From the cell containing the given text, extract its center point as (X, Y) coordinate. 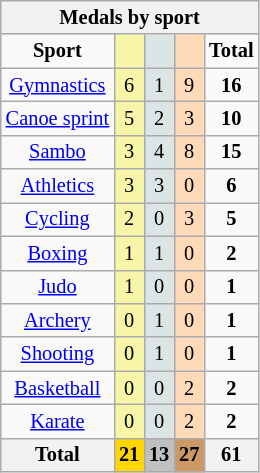
Sport (58, 51)
Archery (58, 320)
Medals by sport (130, 17)
Canoe sprint (58, 118)
Boxing (58, 253)
15 (231, 152)
27 (189, 455)
Gymnastics (58, 85)
Judo (58, 287)
Karate (58, 421)
16 (231, 85)
13 (159, 455)
61 (231, 455)
Sambo (58, 152)
9 (189, 85)
8 (189, 152)
10 (231, 118)
4 (159, 152)
Basketball (58, 388)
Cycling (58, 219)
Athletics (58, 186)
21 (129, 455)
Shooting (58, 354)
